Output the [X, Y] coordinate of the center of the cell containing the given text.  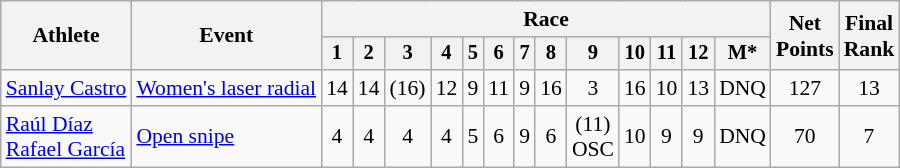
Women's laser radial [226, 88]
70 [805, 136]
Event [226, 36]
Open snipe [226, 136]
127 [805, 88]
NetPoints [805, 36]
FinalRank [870, 36]
1 [337, 54]
(16) [408, 88]
Raúl DíazRafael García [66, 136]
(11)OSC [593, 136]
M* [742, 54]
Athlete [66, 36]
8 [551, 54]
Race [546, 19]
2 [369, 54]
Sanlay Castro [66, 88]
